Capture the cell that displays the provided text and extract its [x, y] central coordinate. 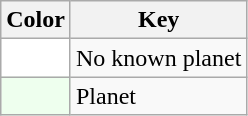
Key [158, 20]
Planet [158, 96]
Color [36, 20]
No known planet [158, 58]
